Determine the (X, Y) coordinate at the center of the cell enclosing the given text.  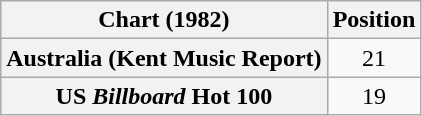
Position (374, 20)
19 (374, 96)
21 (374, 58)
Chart (1982) (164, 20)
US Billboard Hot 100 (164, 96)
Australia (Kent Music Report) (164, 58)
